Search for the cell housing the specified text and yield its [X, Y] center coordinate. 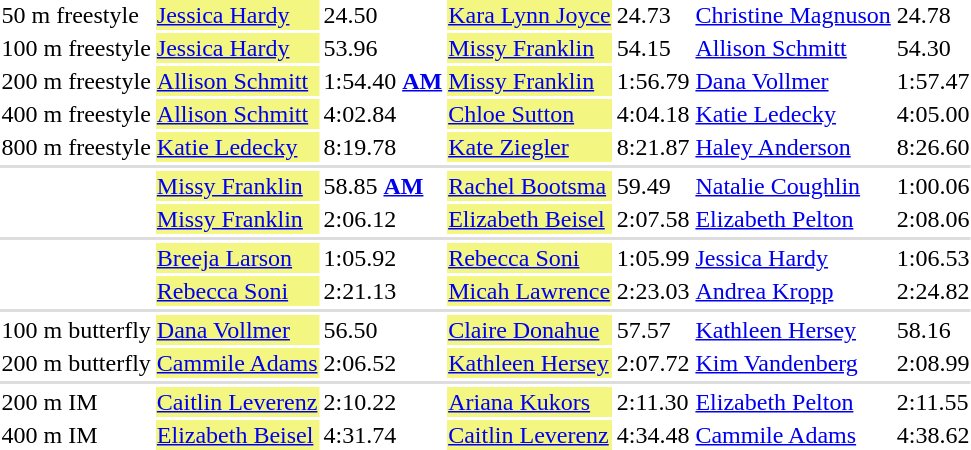
54.30 [933, 48]
200 m butterfly [76, 363]
2:24.82 [933, 291]
4:04.18 [653, 114]
24.73 [653, 15]
400 m freestyle [76, 114]
1:57.47 [933, 81]
100 m butterfly [76, 330]
Breeja Larson [237, 258]
2:10.22 [383, 402]
1:05.99 [653, 258]
Claire Donahue [530, 330]
1:56.79 [653, 81]
Kim Vandenberg [793, 363]
58.16 [933, 330]
Kate Ziegler [530, 147]
1:00.06 [933, 186]
Micah Lawrence [530, 291]
57.57 [653, 330]
Chloe Sutton [530, 114]
2:06.52 [383, 363]
1:05.92 [383, 258]
4:05.00 [933, 114]
54.15 [653, 48]
200 m freestyle [76, 81]
50 m freestyle [76, 15]
Christine Magnuson [793, 15]
2:07.58 [653, 219]
800 m freestyle [76, 147]
59.49 [653, 186]
4:31.74 [383, 435]
53.96 [383, 48]
8:19.78 [383, 147]
2:11.30 [653, 402]
24.50 [383, 15]
2:23.03 [653, 291]
56.50 [383, 330]
Natalie Coughlin [793, 186]
200 m IM [76, 402]
4:02.84 [383, 114]
1:06.53 [933, 258]
100 m freestyle [76, 48]
2:07.72 [653, 363]
Kara Lynn Joyce [530, 15]
58.85 AM [383, 186]
2:11.55 [933, 402]
Haley Anderson [793, 147]
Ariana Kukors [530, 402]
400 m IM [76, 435]
2:08.06 [933, 219]
2:21.13 [383, 291]
4:34.48 [653, 435]
8:26.60 [933, 147]
8:21.87 [653, 147]
2:06.12 [383, 219]
Andrea Kropp [793, 291]
4:38.62 [933, 435]
24.78 [933, 15]
2:08.99 [933, 363]
1:54.40 AM [383, 81]
Rachel Bootsma [530, 186]
